Detect which cell encompasses the target text, then output its (X, Y) center coordinate. 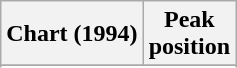
Peakposition (189, 34)
Chart (1994) (72, 34)
